For the text-containing cell, return its midpoint in (X, Y) coordinate format. 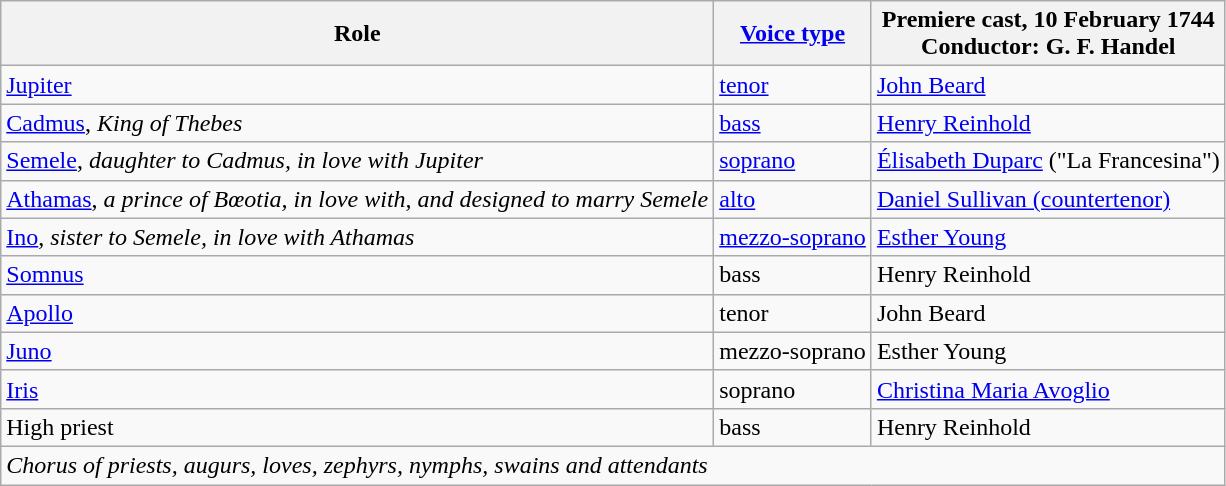
Cadmus, King of Thebes (358, 123)
Apollo (358, 313)
Ino, sister to Semele, in love with Athamas (358, 237)
Iris (358, 389)
Semele, daughter to Cadmus, in love with Jupiter (358, 161)
Voice type (793, 34)
Role (358, 34)
Élisabeth Duparc ("La Francesina") (1048, 161)
High priest (358, 427)
Juno (358, 351)
alto (793, 199)
Athamas, a prince of Bœotia, in love with, and designed to marry Semele (358, 199)
Somnus (358, 275)
Premiere cast, 10 February 1744Conductor: G. F. Handel (1048, 34)
Daniel Sullivan (countertenor) (1048, 199)
Christina Maria Avoglio (1048, 389)
Chorus of priests, augurs, loves, zephyrs, nymphs, swains and attendants (613, 465)
Jupiter (358, 85)
